Return [X, Y] of the center of cell containing provided text 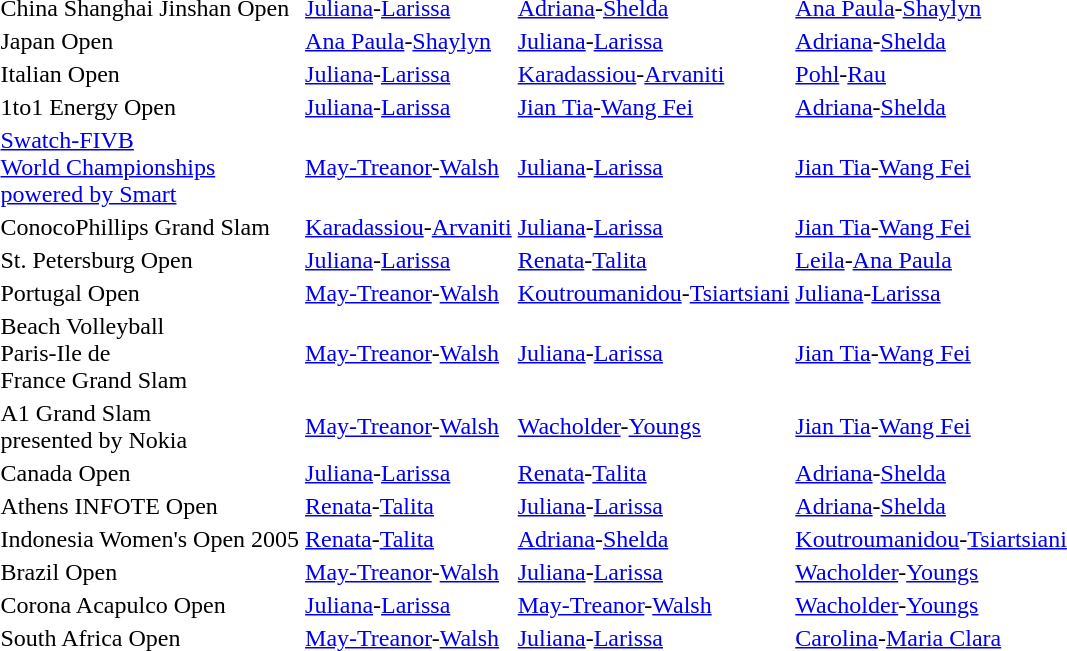
Koutroumanidou-Tsiartsiani [654, 293]
Wacholder-Youngs [654, 426]
Jian Tia-Wang Fei [654, 107]
Adriana-Shelda [654, 539]
Ana Paula-Shaylyn [409, 41]
